Provide the (x, y) coordinate of the cell's center where the given text is located.  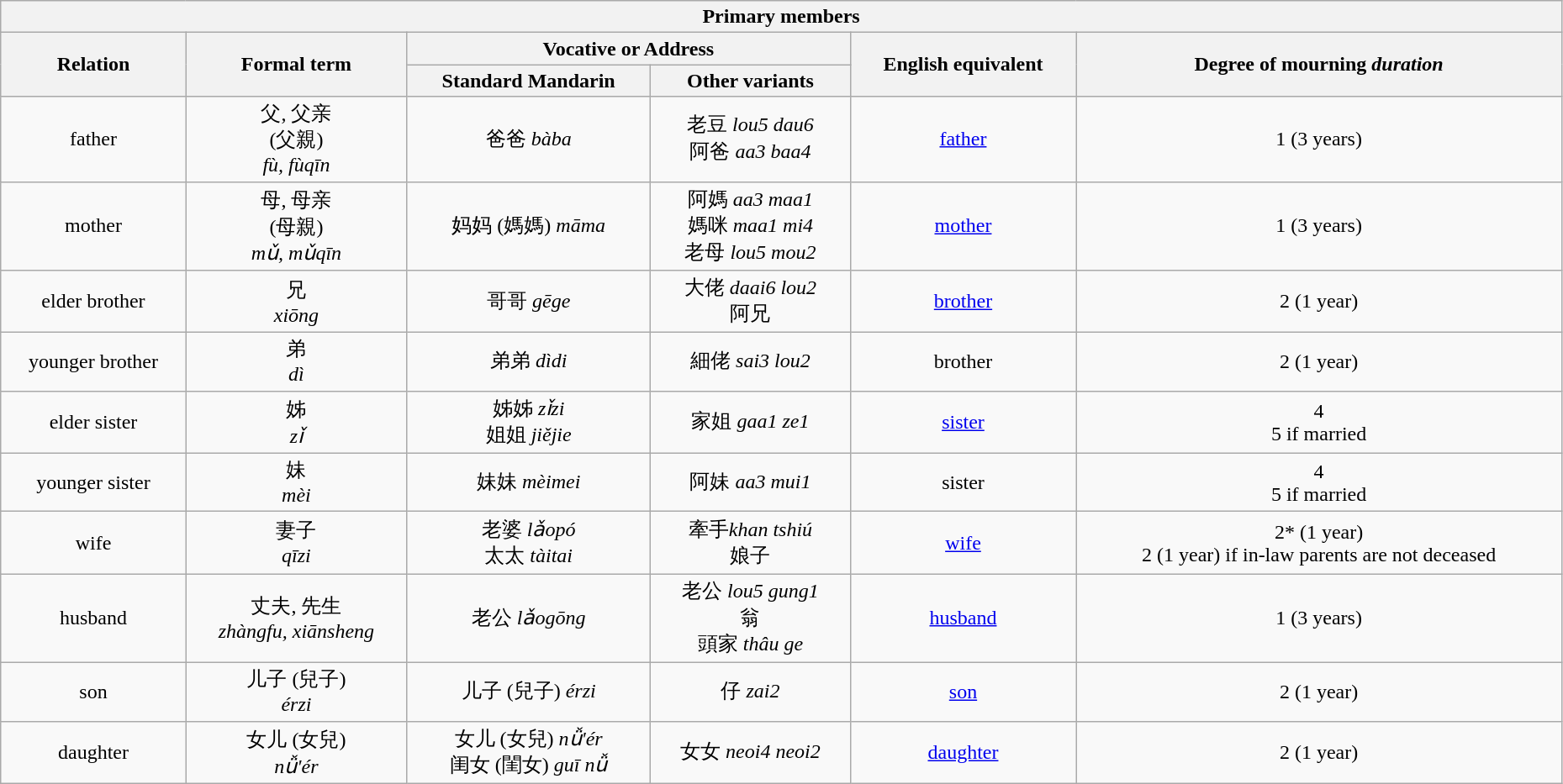
哥哥 gēge (529, 302)
弟dì (296, 362)
老婆 lǎopó太太 tàitai (529, 543)
妹妹 mèimei (529, 482)
Vocative or Address (629, 49)
女女 neoi4 neoi2 (750, 752)
Degree of mourning duration (1319, 65)
女儿 (女兒)nǚ'ér (296, 752)
elder brother (93, 302)
母, 母亲(母親)mǔ, mǔqīn (296, 226)
姊zǐ (296, 422)
父, 父亲(父親)fù, fùqīn (296, 139)
妹mèi (296, 482)
儿子 (兒子) érzi (529, 692)
牽手khan tshiú娘子 (750, 543)
Standard Mandarin (529, 81)
younger sister (93, 482)
Other variants (750, 81)
阿妹 aa3 mui1 (750, 482)
兄xiōng (296, 302)
老公 lou5 gung1翁頭家 thâu ge (750, 618)
elder sister (93, 422)
姊姊 zǐzi姐姐 jiějie (529, 422)
妈妈 (媽媽) māma (529, 226)
老豆 lou5 dau6阿爸 aa3 baa4 (750, 139)
細佬 sai3 lou2 (750, 362)
2* (1 year)2 (1 year) if in-law parents are not deceased (1319, 543)
女儿 (女兒) nǚ'ér 闺女 (閨女) guī nǚ (529, 752)
大佬 daai6 lou2阿兄 (750, 302)
弟弟 dìdi (529, 362)
爸爸 bàba (529, 139)
家姐 gaa1 ze1 (750, 422)
Relation (93, 65)
阿媽 aa3 maa1媽咪 maa1 mi4老母 lou5 mou2 (750, 226)
妻子qīzi (296, 543)
English equivalent (964, 65)
Formal term (296, 65)
老公 lǎogōng (529, 618)
丈夫, 先生 zhàngfu, xiānsheng (296, 618)
Primary members (782, 17)
younger brother (93, 362)
仔 zai2 (750, 692)
儿子 (兒子)érzi (296, 692)
